Pinpoint the cell where the given text exists, returning its (x, y) midpoint coordinate. 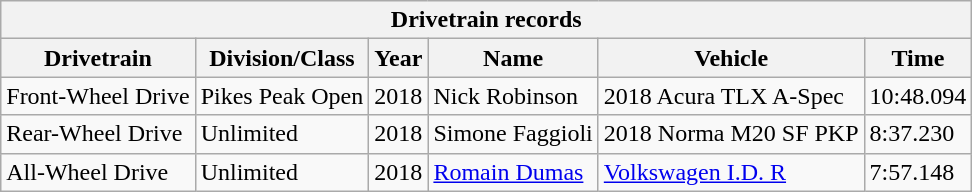
Division/Class (282, 58)
Volkswagen I.D. R (731, 172)
Front-Wheel Drive (98, 96)
7:57.148 (918, 172)
Drivetrain records (486, 20)
2018 Norma M20 SF PKP (731, 134)
10:48.094 (918, 96)
Vehicle (731, 58)
2018 Acura TLX A-Spec (731, 96)
8:37.230 (918, 134)
Time (918, 58)
Rear-Wheel Drive (98, 134)
Pikes Peak Open (282, 96)
Simone Faggioli (513, 134)
Romain Dumas (513, 172)
Year (398, 58)
Drivetrain (98, 58)
Name (513, 58)
Nick Robinson (513, 96)
All-Wheel Drive (98, 172)
